Find where the given text appears and provide that cell's center as [X, Y] coordinate. 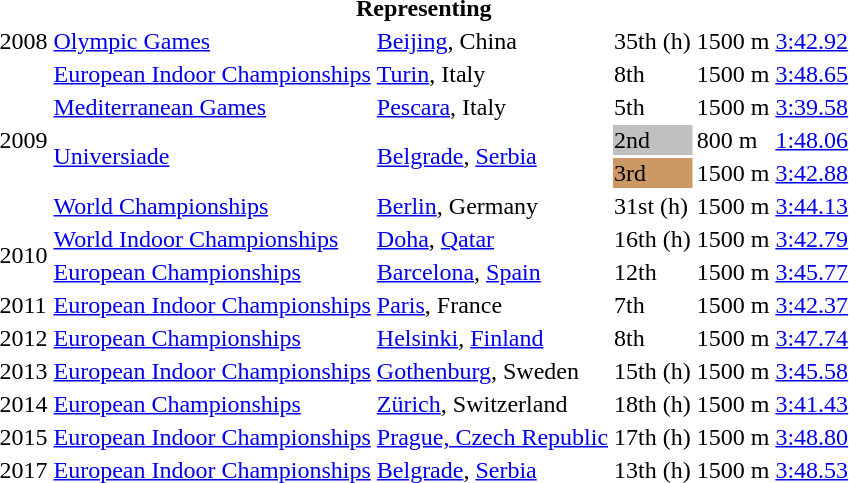
Mediterranean Games [212, 107]
Universiade [212, 156]
16th (h) [653, 239]
World Indoor Championships [212, 239]
7th [653, 305]
Barcelona, Spain [492, 272]
Doha, Qatar [492, 239]
Zürich, Switzerland [492, 404]
Belgrade, Serbia [492, 156]
World Championships [212, 206]
Paris, France [492, 305]
800 m [733, 140]
31st (h) [653, 206]
3rd [653, 173]
Gothenburg, Sweden [492, 371]
18th (h) [653, 404]
Turin, Italy [492, 74]
12th [653, 272]
Beijing, China [492, 41]
Helsinki, Finland [492, 338]
15th (h) [653, 371]
35th (h) [653, 41]
Berlin, Germany [492, 206]
Pescara, Italy [492, 107]
5th [653, 107]
Olympic Games [212, 41]
2nd [653, 140]
Prague, Czech Republic [492, 437]
17th (h) [653, 437]
